Output the [X, Y] coordinate of the center of the cell containing the given text.  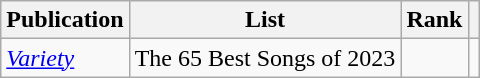
Publication [65, 20]
Variety [65, 58]
Rank [434, 20]
List [265, 20]
The 65 Best Songs of 2023 [265, 58]
